Pinpoint the cell where the given text exists, returning its [x, y] midpoint coordinate. 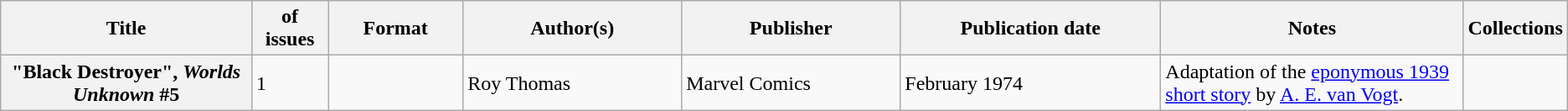
Marvel Comics [791, 82]
Title [126, 29]
Publication date [1030, 29]
February 1974 [1030, 82]
Roy Thomas [573, 82]
Adaptation of the eponymous 1939 short story by A. E. van Vogt. [1312, 82]
1 [290, 82]
Author(s) [573, 29]
Notes [1312, 29]
"Black Destroyer", Worlds Unknown #5 [126, 82]
of issues [290, 29]
Collections [1515, 29]
Publisher [791, 29]
Format [395, 29]
